Provide the (x, y) coordinate of the cell's center where the given text is located.  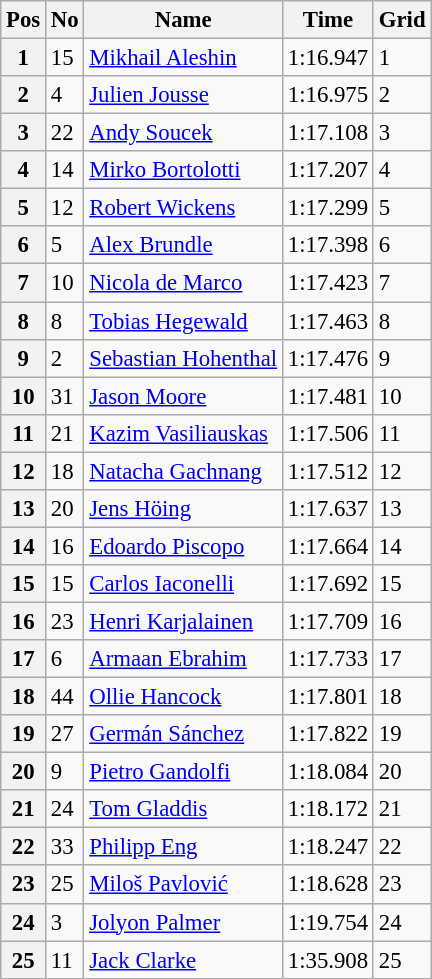
Jason Moore (184, 396)
Grid (402, 20)
Jens Höing (184, 509)
1:18.628 (328, 885)
Robert Wickens (184, 208)
1:17.822 (328, 734)
1:18.084 (328, 772)
1:17.709 (328, 621)
1:17.423 (328, 283)
Kazim Vasiliauskas (184, 433)
1:17.207 (328, 170)
1:17.481 (328, 396)
1:17.692 (328, 584)
1:17.637 (328, 509)
1:17.506 (328, 433)
Andy Soucek (184, 133)
27 (65, 734)
Philipp Eng (184, 847)
1:16.975 (328, 95)
44 (65, 697)
Edoardo Piscopo (184, 546)
Henri Karjalainen (184, 621)
1:17.299 (328, 208)
Alex Brundle (184, 245)
Ollie Hancock (184, 697)
1:17.733 (328, 659)
1:17.664 (328, 546)
Armaan Ebrahim (184, 659)
33 (65, 847)
1:17.801 (328, 697)
1:18.172 (328, 809)
1:17.512 (328, 471)
Name (184, 20)
Tom Gladdis (184, 809)
Natacha Gachnang (184, 471)
1:18.247 (328, 847)
Nicola de Marco (184, 283)
1:35.908 (328, 960)
Jack Clarke (184, 960)
Sebastian Hohenthal (184, 358)
Pos (24, 20)
Jolyon Palmer (184, 922)
1:17.398 (328, 245)
Time (328, 20)
Julien Jousse (184, 95)
Mikhail Aleshin (184, 58)
1:17.476 (328, 358)
1:17.463 (328, 321)
Pietro Gandolfi (184, 772)
Miloš Pavlović (184, 885)
1:16.947 (328, 58)
1:17.108 (328, 133)
Mirko Bortolotti (184, 170)
1:19.754 (328, 922)
31 (65, 396)
Germán Sánchez (184, 734)
Carlos Iaconelli (184, 584)
No (65, 20)
Tobias Hegewald (184, 321)
